Detect which cell encompasses the target text, then output its (X, Y) center coordinate. 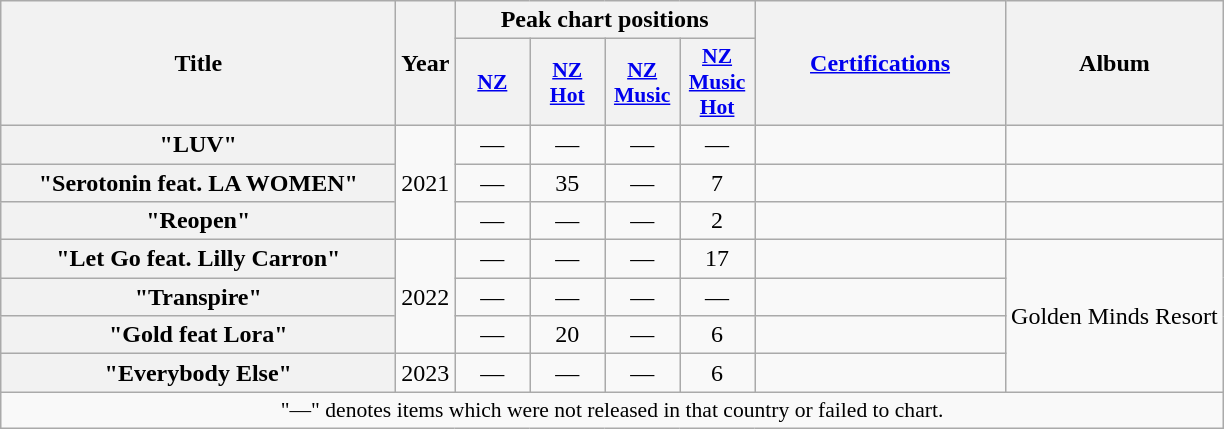
"Serotonin feat. LA WOMEN" (198, 183)
Golden Minds Resort (1115, 316)
Title (198, 64)
"LUV" (198, 144)
2021 (426, 182)
Album (1115, 64)
"Everybody Else" (198, 373)
7 (718, 183)
2 (718, 221)
Certifications (880, 64)
Year (426, 64)
"Gold feat Lora" (198, 335)
17 (718, 259)
NZ Hot (568, 82)
NZ (492, 82)
NZ Music Hot (718, 82)
"Let Go feat. Lilly Carron" (198, 259)
20 (568, 335)
NZ Music (642, 82)
2023 (426, 373)
2022 (426, 297)
Peak chart positions (605, 20)
"Reopen" (198, 221)
"Transpire" (198, 297)
"—" denotes items which were not released in that country or failed to chart. (612, 410)
35 (568, 183)
